For the text-containing cell, return its midpoint in (x, y) coordinate format. 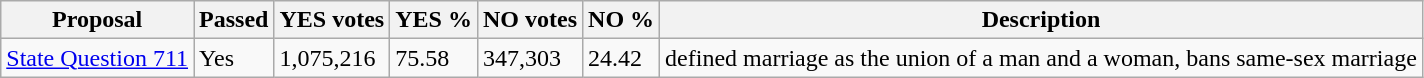
Proposal (98, 20)
24.42 (622, 58)
1,075,216 (332, 58)
Yes (234, 58)
347,303 (530, 58)
75.58 (434, 58)
NO votes (530, 20)
NO % (622, 20)
Description (1042, 20)
YES votes (332, 20)
defined marriage as the union of a man and a woman, bans same-sex marriage (1042, 58)
YES % (434, 20)
Passed (234, 20)
State Question 711 (98, 58)
